Scan for the cell matching the given text and deliver its [X, Y] coordinate at center. 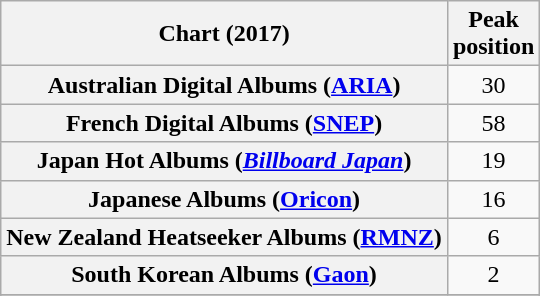
30 [493, 85]
16 [493, 199]
Japanese Albums (Oricon) [224, 199]
French Digital Albums (SNEP) [224, 123]
South Korean Albums (Gaon) [224, 275]
Peak position [493, 34]
Japan Hot Albums (Billboard Japan) [224, 161]
2 [493, 275]
58 [493, 123]
Chart (2017) [224, 34]
6 [493, 237]
New Zealand Heatseeker Albums (RMNZ) [224, 237]
Australian Digital Albums (ARIA) [224, 85]
19 [493, 161]
